Find where the given text appears and provide that cell's center as [x, y] coordinate. 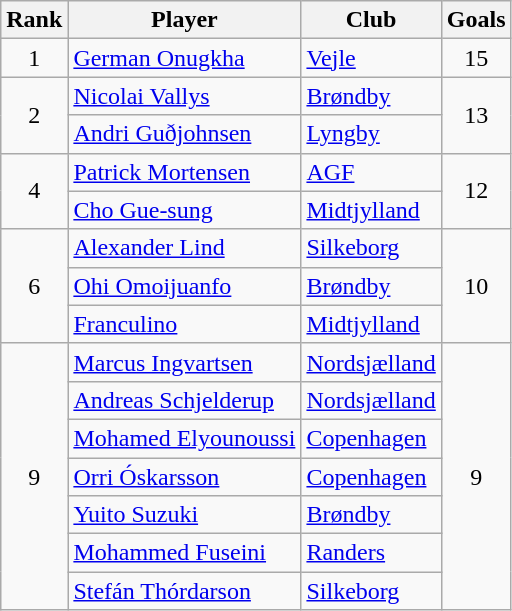
Rank [34, 20]
Mohamed Elyounoussi [184, 438]
6 [34, 286]
Stefán Thórdarson [184, 591]
13 [476, 115]
Yuito Suzuki [184, 515]
Alexander Lind [184, 248]
Orri Óskarsson [184, 477]
Cho Gue-sung [184, 210]
2 [34, 115]
Andri Guðjohnsen [184, 134]
Patrick Mortensen [184, 172]
Lyngby [371, 134]
4 [34, 191]
Player [184, 20]
Nicolai Vallys [184, 96]
Goals [476, 20]
German Onugkha [184, 58]
Mohammed Fuseini [184, 553]
12 [476, 191]
15 [476, 58]
1 [34, 58]
Vejle [371, 58]
AGF [371, 172]
Club [371, 20]
Andreas Schjelderup [184, 400]
10 [476, 286]
Marcus Ingvartsen [184, 362]
Franculino [184, 324]
Ohi Omoijuanfo [184, 286]
Randers [371, 553]
